Return (X, Y) of the center of cell containing provided text 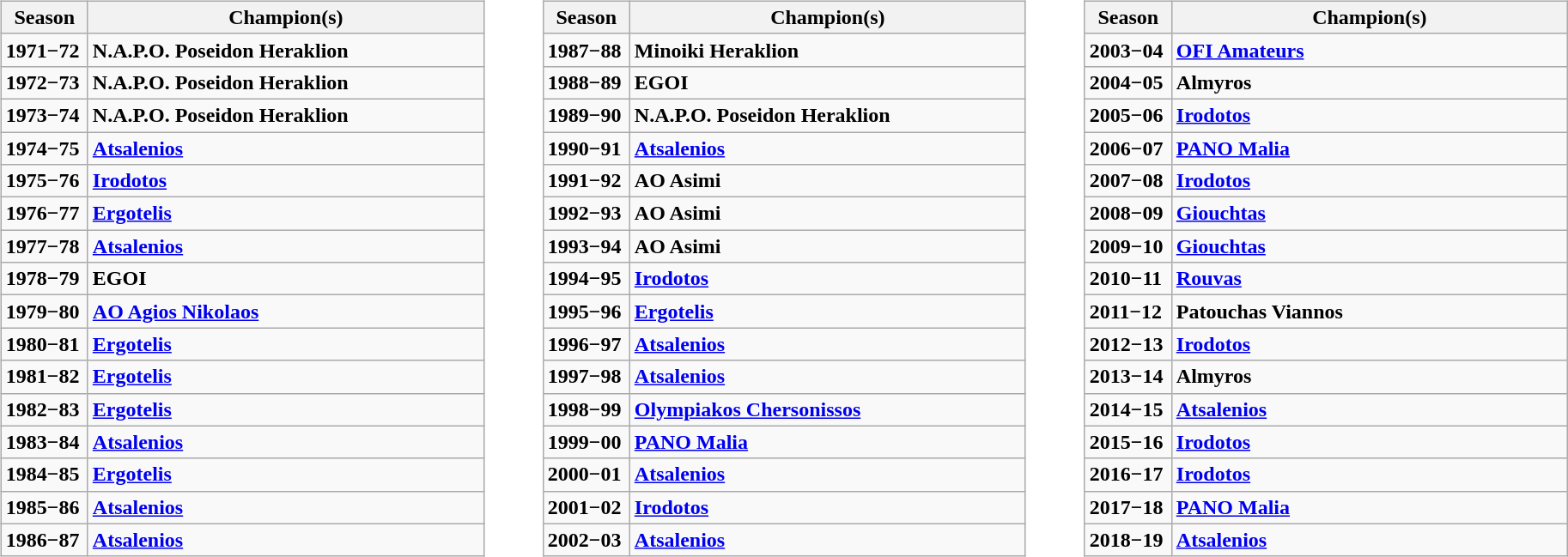
2016−17 (1128, 475)
2003−04 (1128, 50)
1991−92 (586, 181)
2007−08 (1128, 181)
2011−12 (1128, 312)
1974−75 (45, 148)
1999−00 (586, 442)
1997−98 (586, 377)
2005−06 (1128, 115)
2010−11 (1128, 279)
1989−90 (586, 115)
Minoiki Heraklion (828, 50)
1987−88 (586, 50)
1982−83 (45, 409)
1994−95 (586, 279)
2018−19 (1128, 540)
1983−84 (45, 442)
1992−93 (586, 214)
1976−77 (45, 214)
1973−74 (45, 115)
1990−91 (586, 148)
2004−05 (1128, 82)
Patouchas Viannos (1369, 312)
1995−96 (586, 312)
1993−94 (586, 246)
1986−87 (45, 540)
AO Agios Nikolaos (285, 312)
1985−86 (45, 507)
1975−76 (45, 181)
Olympiakos Chersonissos (828, 409)
1972−73 (45, 82)
OFI Amateurs (1369, 50)
1984−85 (45, 475)
1978−79 (45, 279)
2009−10 (1128, 246)
2017−18 (1128, 507)
Rouvas (1369, 279)
1971−72 (45, 50)
1979−80 (45, 312)
2000−01 (586, 475)
1977−78 (45, 246)
1998−99 (586, 409)
2014−15 (1128, 409)
2001−02 (586, 507)
1988−89 (586, 82)
2002−03 (586, 540)
2012−13 (1128, 344)
1981−82 (45, 377)
1996−97 (586, 344)
1980−81 (45, 344)
2006−07 (1128, 148)
2015−16 (1128, 442)
2008−09 (1128, 214)
2013−14 (1128, 377)
